Provide the (x, y) coordinate of the cell's center where the given text is located.  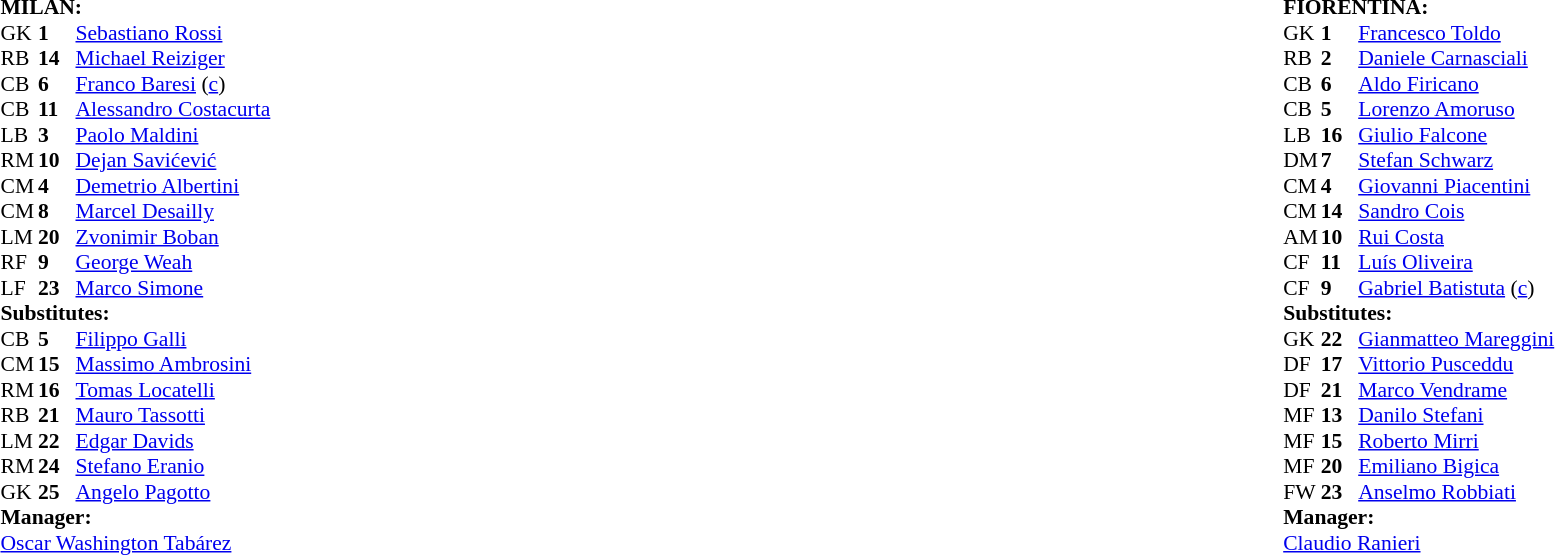
Roberto Mirri (1456, 441)
3 (57, 135)
Emiliano Bigica (1456, 467)
Tomas Locatelli (174, 390)
AM (1302, 237)
Vittorio Pusceddu (1456, 365)
7 (1340, 161)
LF (19, 288)
Demetrio Albertini (174, 186)
Luís Oliveira (1456, 263)
25 (57, 492)
Marco Vendrame (1456, 390)
Aldo Firicano (1456, 84)
Francesco Toldo (1456, 33)
Marcel Desailly (174, 211)
13 (1340, 415)
Angelo Pagotto (174, 492)
Giulio Falcone (1456, 135)
Filippo Galli (174, 339)
Sandro Cois (1456, 211)
24 (57, 467)
Zvonimir Boban (174, 237)
Lorenzo Amoruso (1456, 109)
Marco Simone (174, 288)
Alessandro Costacurta (174, 109)
8 (57, 211)
Mauro Tassotti (174, 415)
Massimo Ambrosini (174, 365)
Sebastiano Rossi (174, 33)
Paolo Maldini (174, 135)
Dejan Savićević (174, 161)
Stefan Schwarz (1456, 161)
Gabriel Batistuta (c) (1456, 288)
Danilo Stefani (1456, 415)
Gianmatteo Mareggini (1456, 339)
17 (1340, 365)
Rui Costa (1456, 237)
DM (1302, 161)
Stefano Eranio (174, 467)
FW (1302, 492)
RF (19, 263)
Michael Reiziger (174, 59)
Daniele Carnasciali (1456, 59)
Edgar Davids (174, 441)
Giovanni Piacentini (1456, 186)
George Weah (174, 263)
Franco Baresi (c) (174, 84)
2 (1340, 59)
Anselmo Robbiati (1456, 492)
